Capture the cell that displays the provided text and extract its [X, Y] central coordinate. 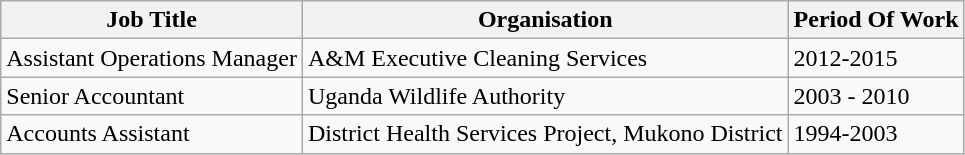
Uganda Wildlife Authority [545, 96]
Job Title [152, 20]
Assistant Operations Manager [152, 58]
Organisation [545, 20]
Period Of Work [876, 20]
2012-2015 [876, 58]
District Health Services Project, Mukono District [545, 134]
A&M Executive Cleaning Services [545, 58]
Senior Accountant [152, 96]
1994-2003 [876, 134]
2003 - 2010 [876, 96]
Accounts Assistant [152, 134]
